For the text-containing cell, return its midpoint in (x, y) coordinate format. 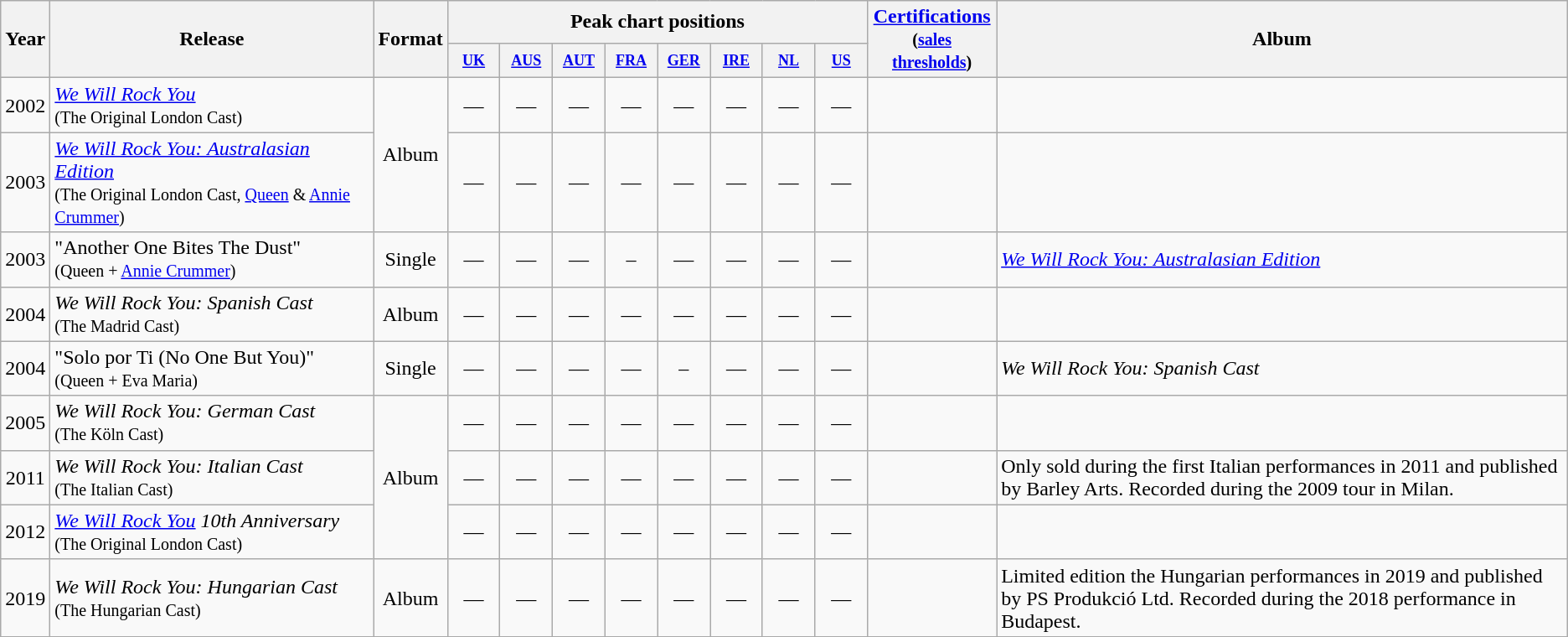
We Will Rock You 10th Anniversary(The Original London Cast) (212, 531)
IRE (737, 60)
We Will Rock You: Hungarian Cast(The Hungarian Cast) (212, 598)
2002 (25, 106)
AUT (580, 60)
US (841, 60)
"Another One Bites The Dust"(Queen + Annie Crummer) (212, 260)
We Will Rock You(The Original London Cast) (212, 106)
We Will Rock You: Spanish Cast(The Madrid Cast) (212, 313)
2011 (25, 478)
We Will Rock You: Australasian Edition(The Original London Cast, Queen & Annie Crummer) (212, 183)
2012 (25, 531)
Peak chart positions (657, 22)
NL (789, 60)
Limited edition the Hungarian performances in 2019 and published by PS Produkció Ltd. Recorded during the 2018 performance in Budapest. (1282, 598)
We Will Rock You: Australasian Edition (1282, 260)
AUS (526, 60)
Only sold during the first Italian performances in 2011 and published by Barley Arts. Recorded during the 2009 tour in Milan. (1282, 478)
We Will Rock You: Italian Cast(The Italian Cast) (212, 478)
Format (410, 39)
We Will Rock You: German Cast(The Köln Cast) (212, 422)
Certifications(sales thresholds) (932, 39)
FRA (632, 60)
Release (212, 39)
2019 (25, 598)
"Solo por Ti (No One But You)"(Queen + Eva Maria) (212, 369)
2005 (25, 422)
Year (25, 39)
We Will Rock You: Spanish Cast (1282, 369)
GER (683, 60)
UK (474, 60)
